For the text-containing cell, return its midpoint in [x, y] coordinate format. 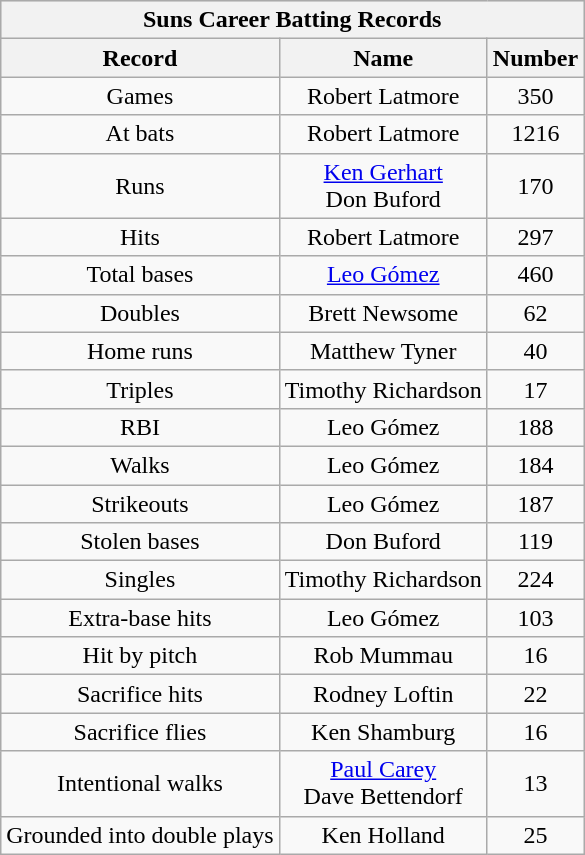
297 [535, 237]
13 [535, 784]
187 [535, 503]
17 [535, 389]
22 [535, 694]
Grounded into double plays [140, 835]
Matthew Tyner [383, 351]
Hit by pitch [140, 656]
Extra-base hits [140, 618]
Home runs [140, 351]
Hits [140, 237]
Doubles [140, 313]
62 [535, 313]
40 [535, 351]
Total bases [140, 275]
Number [535, 58]
Sacrifice hits [140, 694]
25 [535, 835]
224 [535, 580]
170 [535, 186]
Name [383, 58]
At bats [140, 134]
Runs [140, 186]
350 [535, 96]
Stolen bases [140, 542]
Ken Holland [383, 835]
Ken Shamburg [383, 732]
1216 [535, 134]
Intentional walks [140, 784]
Don Buford [383, 542]
Ken Gerhart Don Buford [383, 186]
119 [535, 542]
Walks [140, 465]
Sacrifice flies [140, 732]
Strikeouts [140, 503]
Singles [140, 580]
RBI [140, 427]
Rodney Loftin [383, 694]
Rob Mummau [383, 656]
Suns Career Batting Records [292, 20]
Triples [140, 389]
188 [535, 427]
103 [535, 618]
Games [140, 96]
460 [535, 275]
Paul Carey Dave Bettendorf [383, 784]
Brett Newsome [383, 313]
Record [140, 58]
184 [535, 465]
